From the cell containing the given text, extract its center point as (x, y) coordinate. 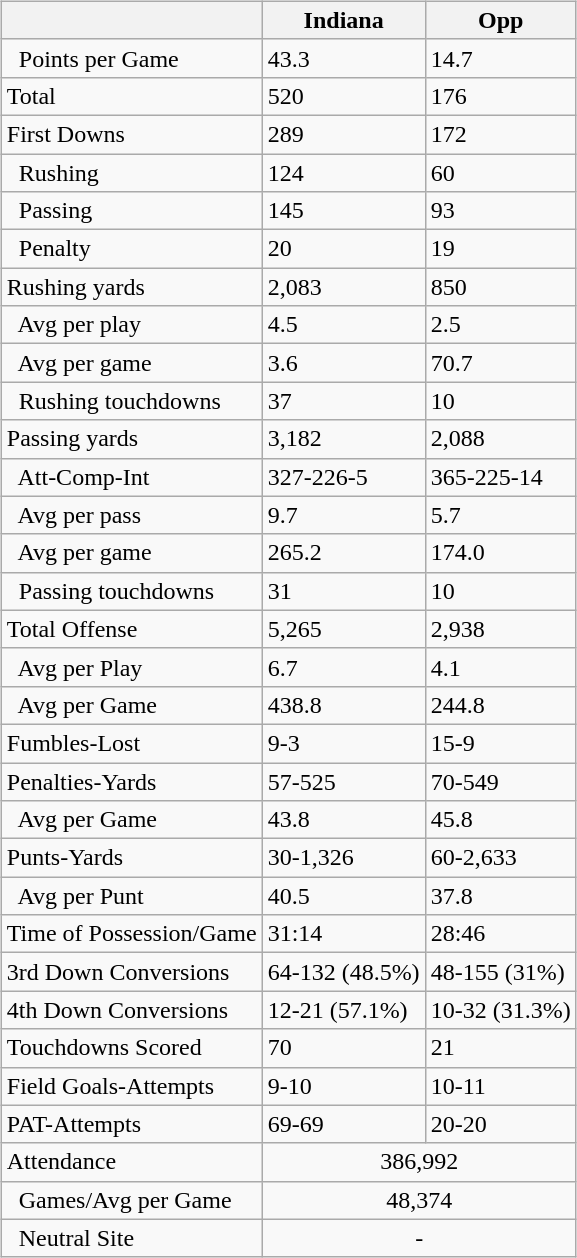
244.8 (500, 705)
172 (500, 134)
Passing (132, 211)
365-225-14 (500, 477)
Fumbles-Lost (132, 743)
176 (500, 96)
60-2,633 (500, 858)
19 (500, 249)
9-3 (344, 743)
Opp (500, 20)
28:46 (500, 934)
386,992 (419, 1162)
4.1 (500, 667)
Att-Comp-Int (132, 477)
850 (500, 287)
Rushing yards (132, 287)
Touchdowns Scored (132, 1048)
Avg per Punt (132, 896)
64-132 (48.5%) (344, 972)
12-21 (57.1%) (344, 1010)
48,374 (419, 1200)
9.7 (344, 515)
Rushing touchdowns (132, 401)
Total Offense (132, 629)
520 (344, 96)
57-525 (344, 781)
31 (344, 591)
9-10 (344, 1086)
2,938 (500, 629)
45.8 (500, 820)
438.8 (344, 705)
37 (344, 401)
70.7 (500, 363)
327-226-5 (344, 477)
10-11 (500, 1086)
Penalties-Yards (132, 781)
10-32 (31.3%) (500, 1010)
60 (500, 173)
Avg per Play (132, 667)
2.5 (500, 325)
31:14 (344, 934)
First Downs (132, 134)
Neutral Site (132, 1238)
40.5 (344, 896)
Points per Game (132, 58)
69-69 (344, 1124)
14.7 (500, 58)
43.3 (344, 58)
289 (344, 134)
Passing touchdowns (132, 591)
20 (344, 249)
Total (132, 96)
70 (344, 1048)
20-20 (500, 1124)
124 (344, 173)
Games/Avg per Game (132, 1200)
3,182 (344, 439)
Field Goals-Attempts (132, 1086)
37.8 (500, 896)
Penalty (132, 249)
21 (500, 1048)
Indiana (344, 20)
Passing yards (132, 439)
43.8 (344, 820)
93 (500, 211)
4.5 (344, 325)
3rd Down Conversions (132, 972)
30-1,326 (344, 858)
70-549 (500, 781)
2,083 (344, 287)
2,088 (500, 439)
Punts-Yards (132, 858)
5.7 (500, 515)
Avg per play (132, 325)
48-155 (31%) (500, 972)
Rushing (132, 173)
145 (344, 211)
PAT-Attempts (132, 1124)
174.0 (500, 553)
15-9 (500, 743)
5,265 (344, 629)
265.2 (344, 553)
4th Down Conversions (132, 1010)
3.6 (344, 363)
Avg per pass (132, 515)
Time of Possession/Game (132, 934)
- (419, 1238)
6.7 (344, 667)
Attendance (132, 1162)
